Return (X, Y) of the center of cell containing provided text 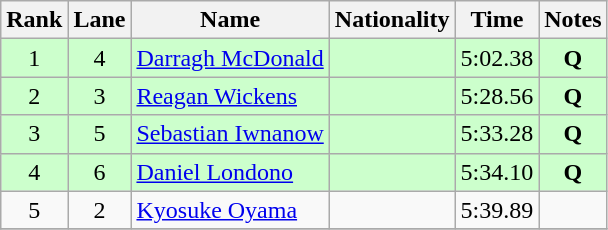
Name (230, 20)
Daniel Londono (230, 172)
Notes (573, 20)
Kyosuke Oyama (230, 210)
Reagan Wickens (230, 96)
1 (34, 58)
5:33.28 (497, 134)
5:02.38 (497, 58)
6 (100, 172)
Lane (100, 20)
5:39.89 (497, 210)
Time (497, 20)
Darragh McDonald (230, 58)
Nationality (392, 20)
Sebastian Iwnanow (230, 134)
Rank (34, 20)
5:28.56 (497, 96)
5:34.10 (497, 172)
